Extract the (X, Y) coordinate from the center of the cell holding the provided text.  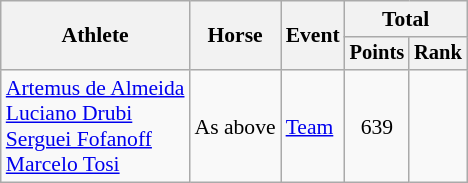
Athlete (96, 36)
Artemus de AlmeidaLuciano DrubiSerguei FofanoffMarcelo Tosi (96, 126)
As above (236, 126)
639 (377, 126)
Horse (236, 36)
Rank (438, 54)
Total (406, 19)
Event (313, 36)
Points (377, 54)
Team (313, 126)
